Pinpoint the cell where the given text exists, returning its (x, y) midpoint coordinate. 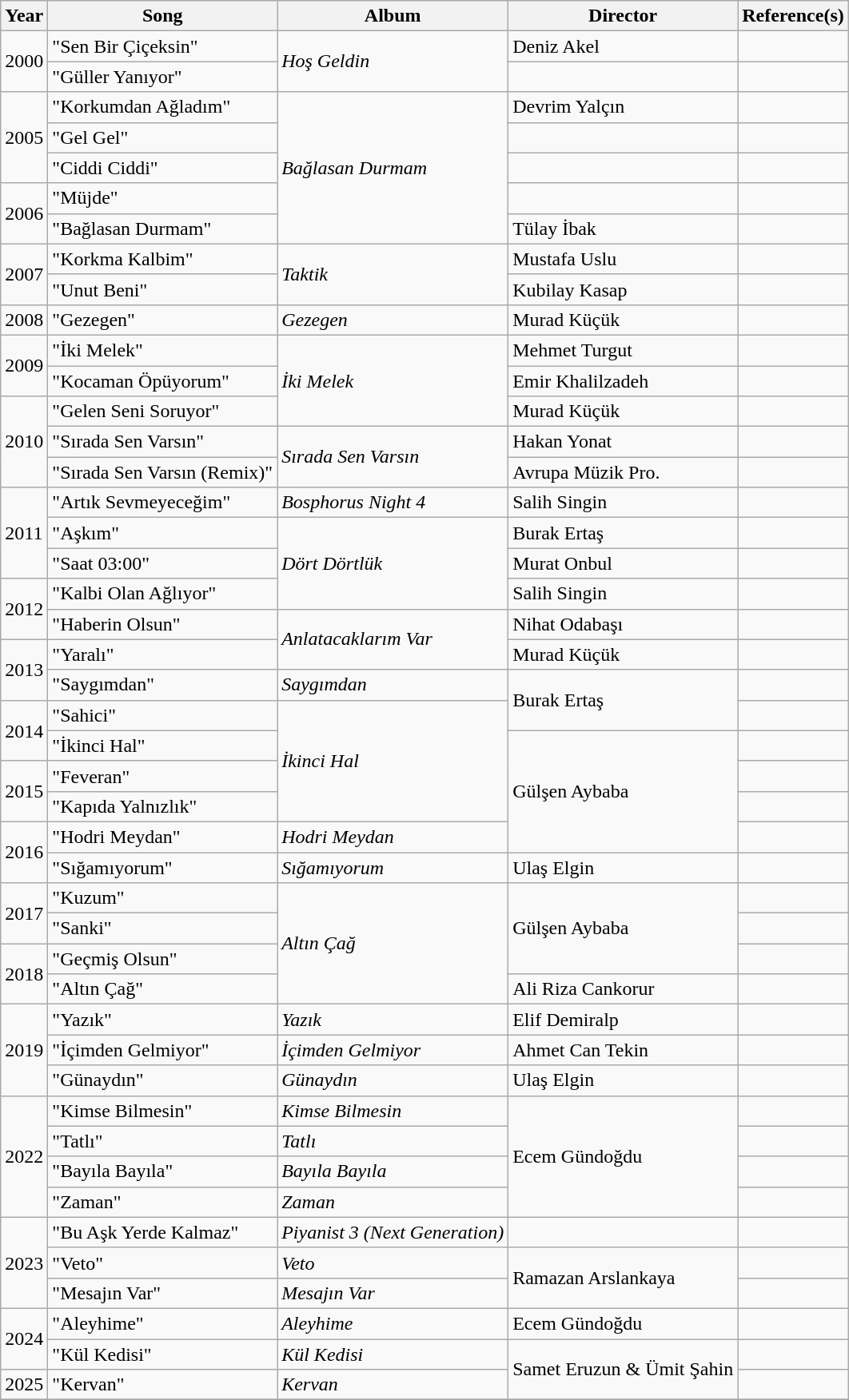
2005 (24, 137)
İki Melek (393, 380)
İkinci Hal (393, 761)
"Aleyhime" (163, 1323)
Devrim Yalçın (624, 107)
Ramazan Arslankaya (624, 1278)
"İki Melek" (163, 350)
"Sanki" (163, 929)
2000 (24, 62)
Murat Onbul (624, 563)
Deniz Akel (624, 46)
Anlatacaklarım Var (393, 639)
Sırada Sen Varsın (393, 457)
"Hodri Meydan" (163, 837)
2010 (24, 442)
Gezegen (393, 320)
"Bayıla Bayıla" (163, 1171)
"Kalbi Olan Ağlıyor" (163, 594)
Emir Khalilzadeh (624, 381)
Ali Riza Cankorur (624, 989)
2018 (24, 974)
"Yaralı" (163, 654)
2013 (24, 670)
"Kimse Bilmesin" (163, 1111)
Kubilay Kasap (624, 289)
"Unut Beni" (163, 289)
"Tatlı" (163, 1141)
"Bağlasan Durmam" (163, 229)
2014 (24, 730)
Kervan (393, 1385)
2007 (24, 274)
2022 (24, 1156)
"Sığamıyorum" (163, 867)
"Gel Gel" (163, 137)
2017 (24, 913)
"İçimden Gelmiyor" (163, 1050)
2019 (24, 1050)
"Geçmiş Olsun" (163, 959)
Mesajın Var (393, 1293)
Ahmet Can Tekin (624, 1050)
Bağlasan Durmam (393, 168)
"Veto" (163, 1263)
2011 (24, 533)
Hodri Meydan (393, 837)
Bosphorus Night 4 (393, 503)
"Kül Kedisi" (163, 1354)
"Artık Sevmeyeceğim" (163, 503)
Saygımdan (393, 685)
Dört Dörtlük (393, 563)
2025 (24, 1385)
"Bu Aşk Yerde Kalmaz" (163, 1232)
"Haberin Olsun" (163, 624)
2012 (24, 609)
2023 (24, 1263)
"Sırada Sen Varsın (Remix)" (163, 472)
Samet Eruzun & Ümit Şahin (624, 1370)
Hoş Geldin (393, 62)
"Saat 03:00" (163, 563)
Mehmet Turgut (624, 350)
2015 (24, 791)
"Gelen Seni Soruyor" (163, 412)
"Sırada Sen Varsın" (163, 442)
"Zaman" (163, 1202)
"Gezegen" (163, 320)
"İkinci Hal" (163, 746)
"Sahici" (163, 715)
Yazık (393, 1020)
Elif Demiralp (624, 1020)
2006 (24, 213)
"Feveran" (163, 776)
Bayıla Bayıla (393, 1171)
2009 (24, 365)
Aleyhime (393, 1323)
"Kocaman Öpüyorum" (163, 381)
"Kervan" (163, 1385)
Tatlı (393, 1141)
"Yazık" (163, 1020)
Year (24, 16)
"Müjde" (163, 198)
"Kuzum" (163, 898)
2008 (24, 320)
Director (624, 16)
2016 (24, 852)
"Günaydın" (163, 1080)
"Güller Yanıyor" (163, 77)
Veto (393, 1263)
"Mesajın Var" (163, 1293)
Günaydın (393, 1080)
Tülay İbak (624, 229)
İçimden Gelmiyor (393, 1050)
2024 (24, 1338)
Piyanist 3 (Next Generation) (393, 1232)
Kimse Bilmesin (393, 1111)
"Ciddi Ciddi" (163, 168)
Album (393, 16)
Taktik (393, 274)
Mustafa Uslu (624, 259)
"Kapıda Yalnızlık" (163, 806)
"Aşkım" (163, 533)
Kül Kedisi (393, 1354)
Altın Çağ (393, 944)
Zaman (393, 1202)
Hakan Yonat (624, 442)
Avrupa Müzik Pro. (624, 472)
"Korkumdan Ağladım" (163, 107)
Reference(s) (793, 16)
"Saygımdan" (163, 685)
Sığamıyorum (393, 867)
"Sen Bir Çiçeksin" (163, 46)
Nihat Odabaşı (624, 624)
"Korkma Kalbim" (163, 259)
"Altın Çağ" (163, 989)
Song (163, 16)
